Identify which cell holds the provided text, then report its (x, y) central coordinate. 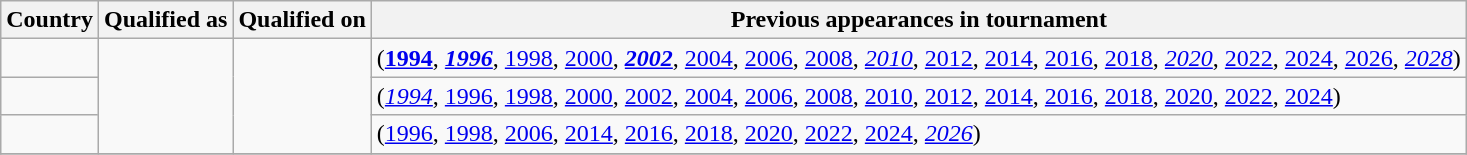
(1994, 1996, 1998, 2000, 2002, 2004, 2006, 2008, 2010, 2012, 2014, 2016, 2018, 2020, 2022, 2024, 2026, 2028) (918, 58)
Previous appearances in tournament (918, 20)
Qualified on (302, 20)
(1996, 1998, 2006, 2014, 2016, 2018, 2020, 2022, 2024, 2026) (918, 134)
Qualified as (165, 20)
Country (50, 20)
(1994, 1996, 1998, 2000, 2002, 2004, 2006, 2008, 2010, 2012, 2014, 2016, 2018, 2020, 2022, 2024) (918, 96)
